Provide the [x, y] coordinate of the cell's center where the given text is located.  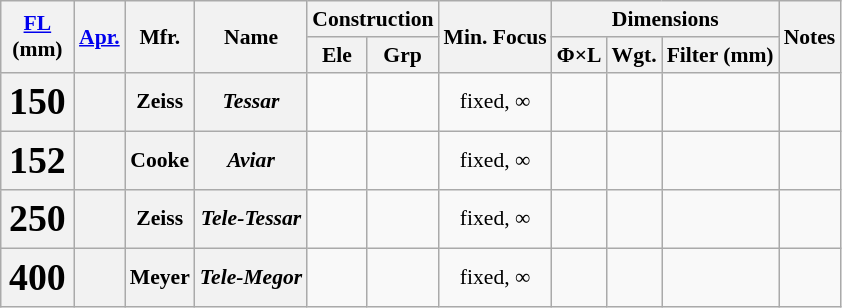
150 [38, 102]
Grp [403, 55]
Tele-Megor [251, 278]
Min. Focus [496, 36]
Dimensions [666, 19]
152 [38, 160]
Cooke [160, 160]
Tessar [251, 102]
Mfr. [160, 36]
Filter (mm) [720, 55]
400 [38, 278]
FL(mm) [38, 36]
250 [38, 220]
Wgt. [634, 55]
Tele-Tessar [251, 220]
Ele [336, 55]
Apr. [100, 36]
Construction [372, 19]
Notes [810, 36]
Meyer [160, 278]
Name [251, 36]
Aviar [251, 160]
Φ×L [580, 55]
